Locate the cell with the specified text and output its (x, y) center coordinate. 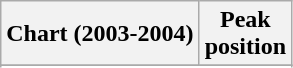
Peakposition (245, 34)
Chart (2003-2004) (100, 34)
